Extract the [X, Y] coordinate from the center of the cell holding the provided text.  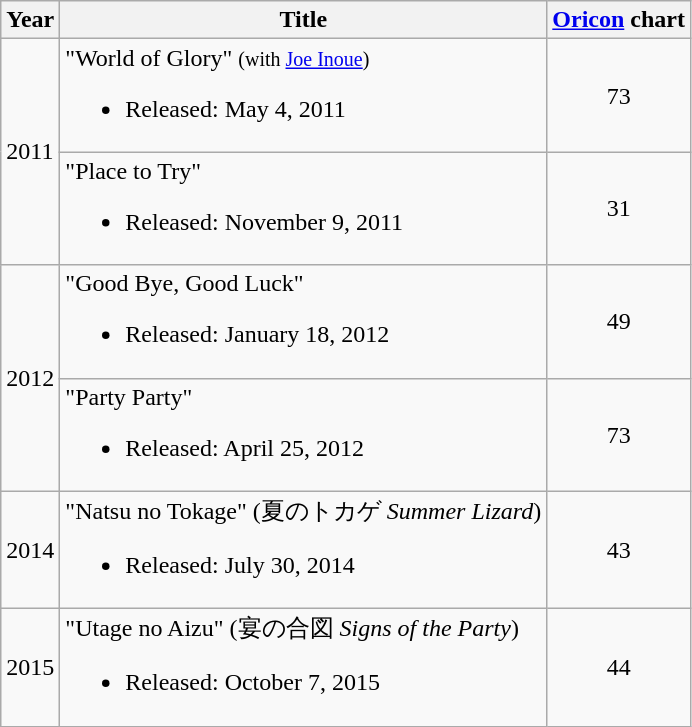
49 [619, 322]
2012 [30, 378]
"Natsu no Tokage" (夏のトカゲ Summer Lizard)Released: July 30, 2014 [304, 550]
Title [304, 20]
"World of Glory" (with Joe Inoue)Released: May 4, 2011 [304, 96]
2015 [30, 668]
"Utage no Aizu" (宴の合図 Signs of the Party)Released: October 7, 2015 [304, 668]
2011 [30, 152]
31 [619, 208]
Year [30, 20]
Oricon chart [619, 20]
"Party Party"Released: April 25, 2012 [304, 434]
"Good Bye, Good Luck"Released: January 18, 2012 [304, 322]
43 [619, 550]
"Place to Try"Released: November 9, 2011 [304, 208]
2014 [30, 550]
44 [619, 668]
